Extract the (X, Y) coordinate from the center of the cell holding the provided text.  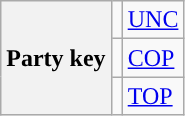
Party key (56, 58)
TOP (153, 96)
COP (153, 58)
UNC (153, 20)
